Return the [x, y] coordinate for the center point of the cell that contains the specified text.  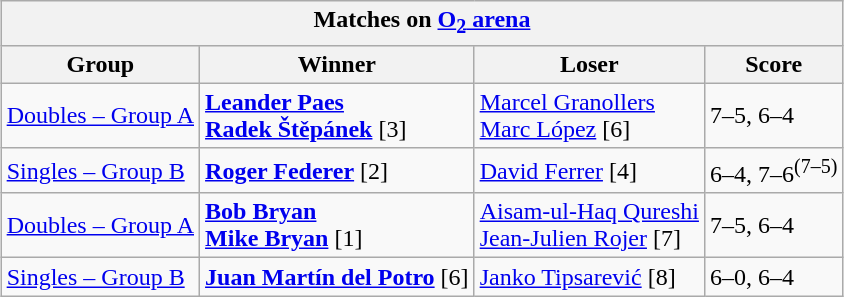
Aisam-ul-Haq Qureshi Jean-Julien Rojer [7] [589, 226]
Winner [338, 64]
Bob Bryan Mike Bryan [1] [338, 226]
6–4, 7–6(7–5) [773, 170]
Juan Martín del Potro [6] [338, 277]
David Ferrer [4] [589, 170]
Leander Paes Radek Štěpánek [3] [338, 116]
Matches on O2 arena [422, 23]
Loser [589, 64]
Janko Tipsarević [8] [589, 277]
Group [100, 64]
Score [773, 64]
Roger Federer [2] [338, 170]
Marcel Granollers Marc López [6] [589, 116]
6–0, 6–4 [773, 277]
